Output the [X, Y] coordinate of the center of the cell containing the given text.  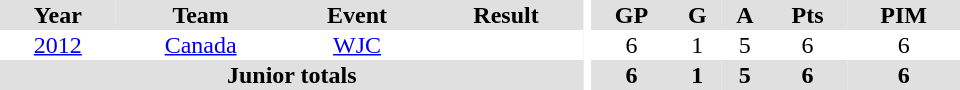
2012 [58, 45]
Pts [808, 15]
WJC [358, 45]
GP [631, 15]
Event [358, 15]
PIM [904, 15]
Year [58, 15]
Result [506, 15]
Junior totals [292, 75]
A [745, 15]
G [698, 15]
Canada [201, 45]
Team [201, 15]
